Find where the given text appears and provide that cell's center as (X, Y) coordinate. 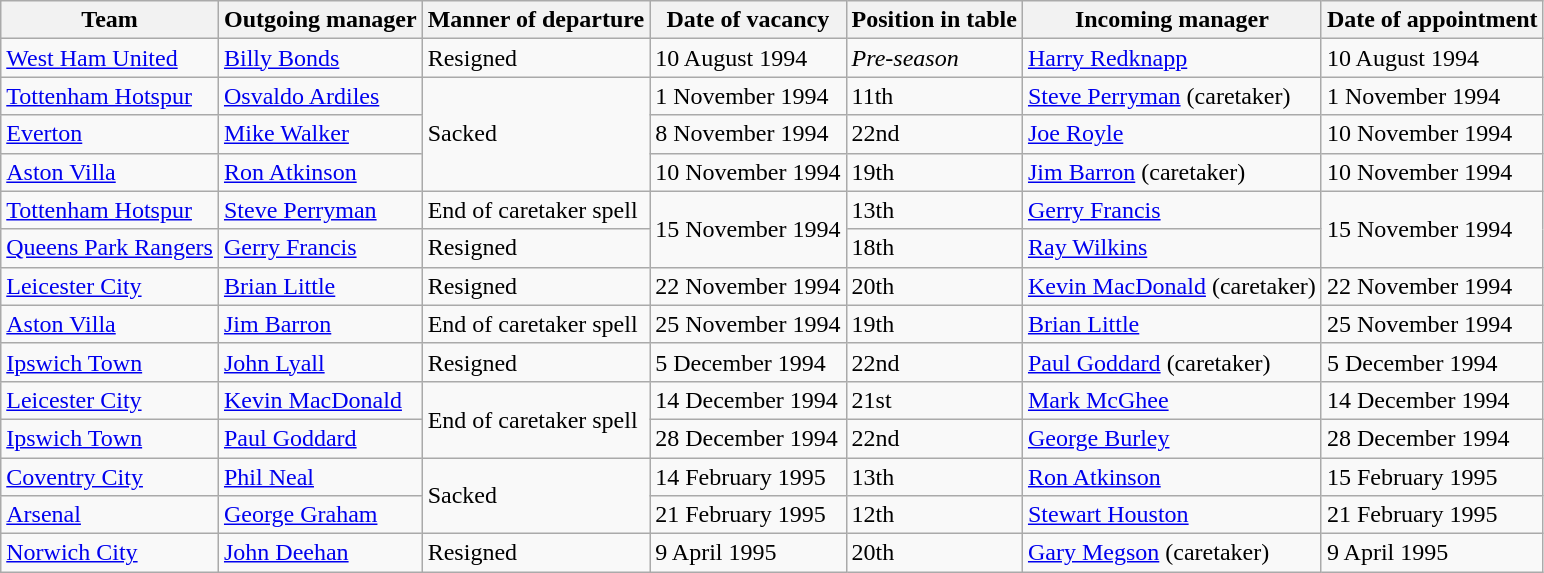
Position in table (934, 20)
Ray Wilkins (1172, 248)
Phil Neal (320, 477)
8 November 1994 (748, 134)
Gary Megson (caretaker) (1172, 553)
Paul Goddard (caretaker) (1172, 362)
18th (934, 248)
West Ham United (110, 58)
George Graham (320, 515)
Steve Perryman (320, 210)
Billy Bonds (320, 58)
Date of appointment (1432, 20)
Stewart Houston (1172, 515)
Arsenal (110, 515)
Kevin MacDonald (320, 400)
Pre-season (934, 58)
Outgoing manager (320, 20)
Coventry City (110, 477)
Mike Walker (320, 134)
Jim Barron (caretaker) (1172, 172)
Joe Royle (1172, 134)
Paul Goddard (320, 438)
11th (934, 96)
Team (110, 20)
Osvaldo Ardiles (320, 96)
Manner of departure (536, 20)
Norwich City (110, 553)
15 February 1995 (1432, 477)
Incoming manager (1172, 20)
Steve Perryman (caretaker) (1172, 96)
12th (934, 515)
21st (934, 400)
John Deehan (320, 553)
George Burley (1172, 438)
Everton (110, 134)
Mark McGhee (1172, 400)
Queens Park Rangers (110, 248)
Date of vacancy (748, 20)
Kevin MacDonald (caretaker) (1172, 286)
14 February 1995 (748, 477)
Harry Redknapp (1172, 58)
Jim Barron (320, 324)
John Lyall (320, 362)
